Return the [X, Y] coordinate for the center point of the cell that contains the specified text.  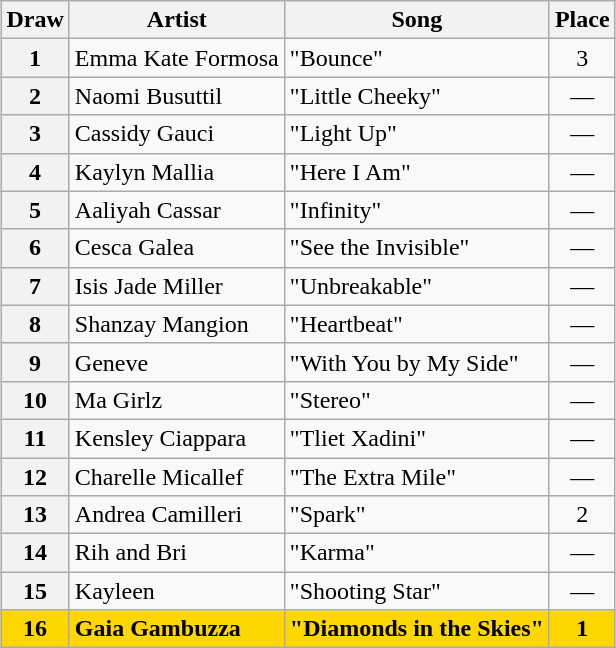
Song [416, 20]
Place [582, 20]
"Little Cheeky" [416, 96]
Draw [35, 20]
"Tliet Xadini" [416, 438]
"Karma" [416, 553]
"Bounce" [416, 58]
7 [35, 286]
"Here I Am" [416, 172]
"The Extra Mile" [416, 477]
Isis Jade Miller [176, 286]
14 [35, 553]
"Infinity" [416, 210]
Charelle Micallef [176, 477]
"Heartbeat" [416, 324]
15 [35, 591]
Shanzay Mangion [176, 324]
Emma Kate Formosa [176, 58]
Andrea Camilleri [176, 515]
12 [35, 477]
"With You by My Side" [416, 362]
Cassidy Gauci [176, 134]
5 [35, 210]
"Stereo" [416, 400]
"Diamonds in the Skies" [416, 629]
Gaia Gambuzza [176, 629]
Geneve [176, 362]
"See the Invisible" [416, 248]
Kaylyn Mallia [176, 172]
11 [35, 438]
"Shooting Star" [416, 591]
"Spark" [416, 515]
Kensley Ciappara [176, 438]
Kayleen [176, 591]
"Light Up" [416, 134]
Ma Girlz [176, 400]
8 [35, 324]
6 [35, 248]
Naomi Busuttil [176, 96]
16 [35, 629]
9 [35, 362]
"Unbreakable" [416, 286]
Artist [176, 20]
Aaliyah Cassar [176, 210]
13 [35, 515]
10 [35, 400]
4 [35, 172]
Cesca Galea [176, 248]
Rih and Bri [176, 553]
